Provide the [X, Y] coordinate of the cell's center where the given text is located.  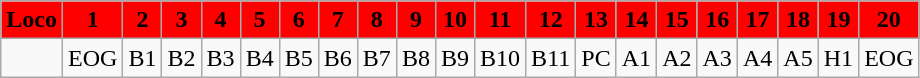
B8 [416, 58]
5 [260, 20]
19 [838, 20]
11 [500, 20]
7 [338, 20]
17 [757, 20]
B11 [551, 58]
B10 [500, 58]
18 [798, 20]
4 [220, 20]
20 [889, 20]
3 [182, 20]
B7 [376, 58]
B5 [298, 58]
14 [636, 20]
10 [454, 20]
9 [416, 20]
12 [551, 20]
A3 [717, 58]
B2 [182, 58]
2 [142, 20]
6 [298, 20]
A2 [677, 58]
B4 [260, 58]
B3 [220, 58]
13 [596, 20]
A1 [636, 58]
15 [677, 20]
PC [596, 58]
B9 [454, 58]
H1 [838, 58]
Loco [32, 20]
A4 [757, 58]
16 [717, 20]
1 [92, 20]
A5 [798, 58]
B6 [338, 58]
8 [376, 20]
B1 [142, 58]
